Return the (x, y) coordinate for the center point of the cell that contains the specified text.  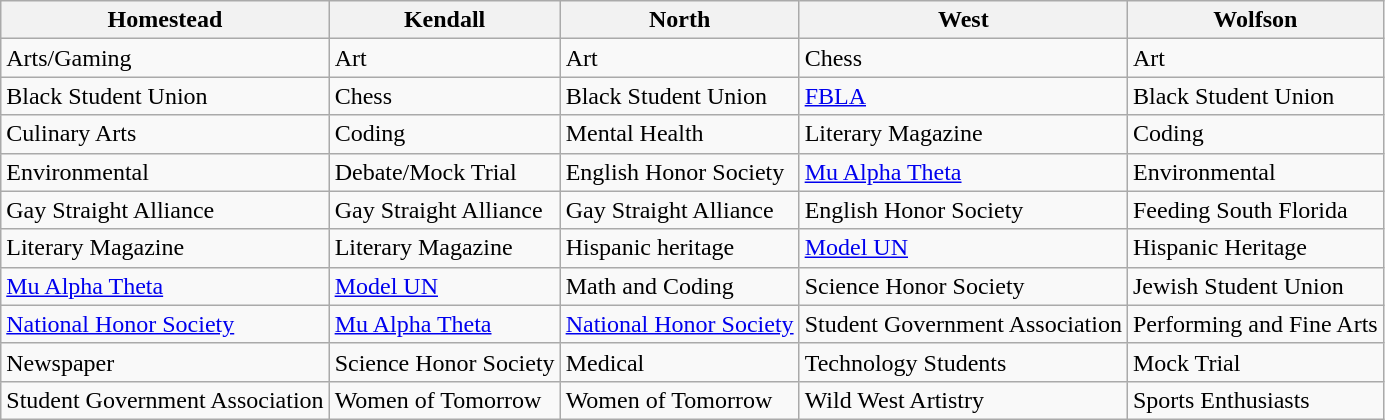
Medical (680, 362)
Hispanic Heritage (1255, 248)
Wild West Artistry (963, 400)
FBLA (963, 96)
Mental Health (680, 134)
Math and Coding (680, 286)
Hispanic heritage (680, 248)
Arts/Gaming (165, 58)
North (680, 20)
Culinary Arts (165, 134)
Kendall (444, 20)
Performing and Fine Arts (1255, 324)
Newspaper (165, 362)
Wolfson (1255, 20)
Homestead (165, 20)
Technology Students (963, 362)
Feeding South Florida (1255, 210)
Jewish Student Union (1255, 286)
Sports Enthusiasts (1255, 400)
Mock Trial (1255, 362)
West (963, 20)
Debate/Mock Trial (444, 172)
